Determine the (X, Y) coordinate at the center of the cell enclosing the given text.  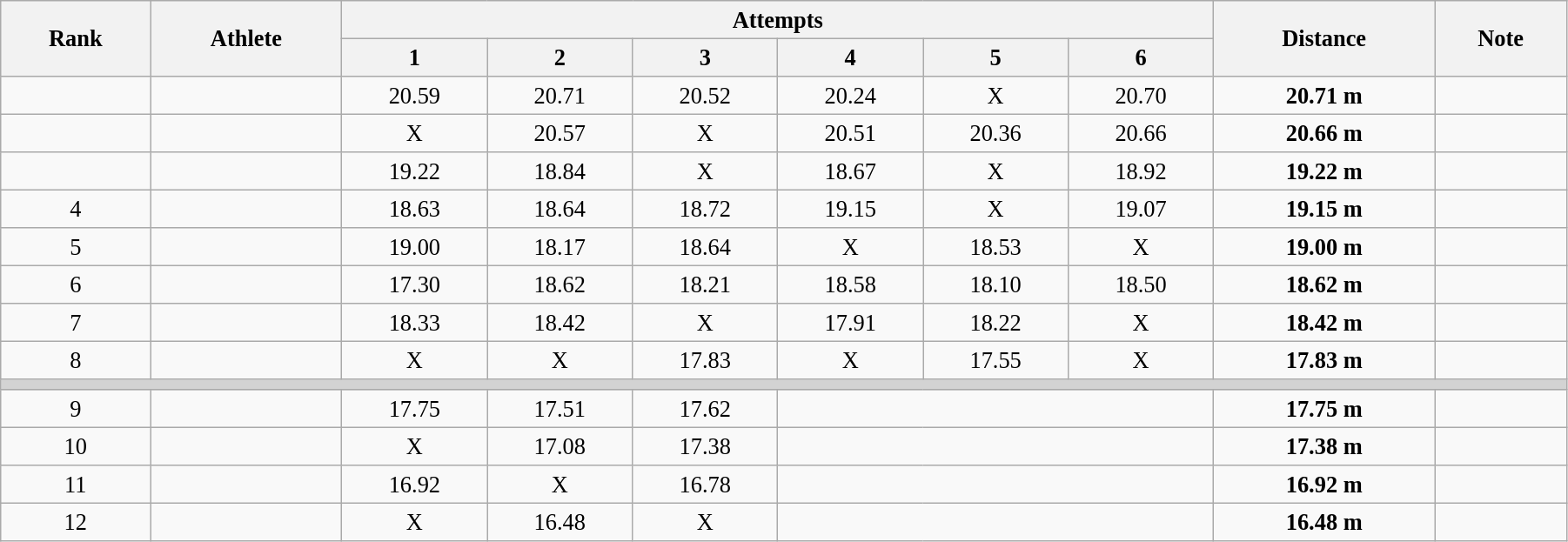
17.08 (560, 446)
19.15 (851, 209)
18.42 m (1324, 323)
18.67 (851, 171)
16.92 m (1324, 485)
18.62 (560, 284)
20.70 (1142, 95)
20.52 (705, 95)
Note (1501, 38)
20.57 (560, 133)
12 (76, 522)
16.92 (414, 485)
20.36 (995, 133)
18.42 (560, 323)
17.75 m (1324, 409)
Distance (1324, 38)
7 (76, 323)
Athlete (246, 38)
17.62 (705, 409)
20.24 (851, 95)
18.53 (995, 247)
Attempts (778, 19)
10 (76, 446)
17.38 m (1324, 446)
2 (560, 57)
18.72 (705, 209)
16.78 (705, 485)
18.63 (414, 209)
19.22 (414, 171)
19.00 m (1324, 247)
18.17 (560, 247)
17.51 (560, 409)
20.71 m (1324, 95)
18.50 (1142, 284)
20.71 (560, 95)
8 (76, 360)
18.84 (560, 171)
19.00 (414, 247)
16.48 (560, 522)
Rank (76, 38)
17.83 (705, 360)
19.22 m (1324, 171)
3 (705, 57)
17.75 (414, 409)
19.07 (1142, 209)
19.15 m (1324, 209)
16.48 m (1324, 522)
20.66 (1142, 133)
17.55 (995, 360)
18.92 (1142, 171)
20.59 (414, 95)
20.66 m (1324, 133)
20.51 (851, 133)
18.33 (414, 323)
18.58 (851, 284)
1 (414, 57)
18.62 m (1324, 284)
17.83 m (1324, 360)
17.38 (705, 446)
18.10 (995, 284)
18.21 (705, 284)
9 (76, 409)
17.91 (851, 323)
18.22 (995, 323)
17.30 (414, 284)
11 (76, 485)
